Detect which cell encompasses the target text, then output its (x, y) center coordinate. 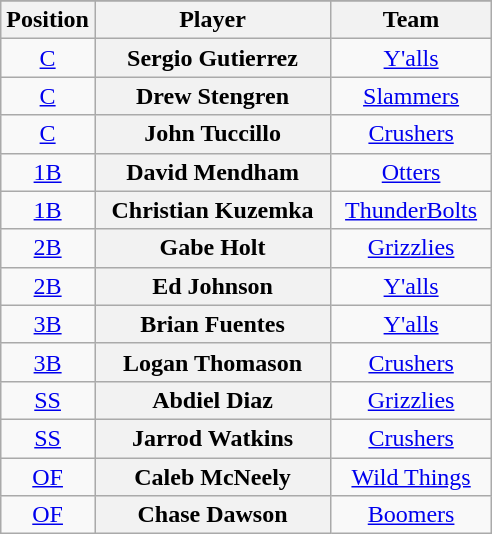
Position (48, 20)
Christian Kuzemka (212, 210)
David Mendham (212, 172)
Drew Stengren (212, 96)
Logan Thomason (212, 362)
Ed Johnson (212, 286)
Otters (412, 172)
Player (212, 20)
Caleb McNeely (212, 477)
Chase Dawson (212, 515)
Boomers (412, 515)
Slammers (412, 96)
Gabe Holt (212, 248)
Wild Things (412, 477)
Sergio Gutierrez (212, 58)
Abdiel Diaz (212, 400)
Brian Fuentes (212, 324)
Jarrod Watkins (212, 438)
ThunderBolts (412, 210)
John Tuccillo (212, 134)
Team (412, 20)
